Search for the cell housing the specified text and yield its (X, Y) center coordinate. 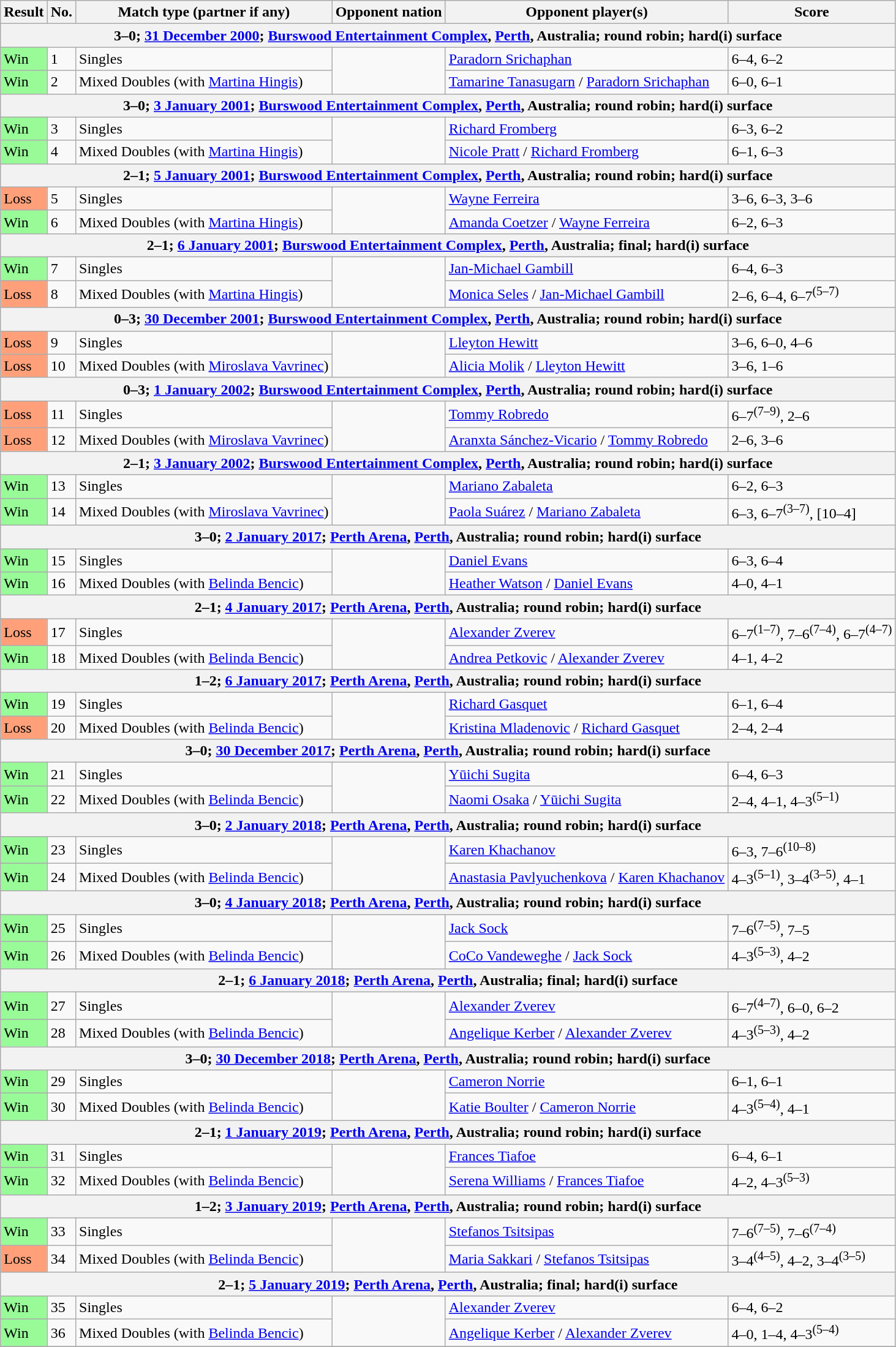
Alicia Molik / Lleyton Hewitt (587, 366)
6–0, 6–1 (812, 82)
22 (61, 800)
6–3, 7–6(10–8) (812, 850)
Frances Tiafoe (587, 1156)
15 (61, 560)
4 (61, 152)
36 (61, 1333)
Lleyton Hewitt (587, 342)
Jack Sock (587, 929)
17 (61, 632)
6–3, 6–7(3–7), [10–4] (812, 512)
27 (61, 1006)
8 (61, 294)
6–4, 6–1 (812, 1156)
26 (61, 956)
33 (61, 1231)
16 (61, 584)
4–3(5–4), 4–1 (812, 1107)
CoCo Vandeweghe / Jack Sock (587, 956)
Score (812, 12)
0–3; 1 January 2002; Burswood Entertainment Complex, Perth, Australia; round robin; hard(i) surface (448, 389)
3–0; 2 January 2018; Perth Arena, Perth, Australia; round robin; hard(i) surface (448, 824)
2–1; 5 January 2019; Perth Arena, Perth, Australia; final; hard(i) surface (448, 1284)
23 (61, 850)
1–2; 6 January 2017; Perth Arena, Perth, Australia; round robin; hard(i) surface (448, 681)
Aranxta Sánchez-Vicario / Tommy Robredo (587, 440)
25 (61, 929)
Amanda Coetzer / Wayne Ferreira (587, 222)
2–1; 6 January 2001; Burswood Entertainment Complex, Perth, Australia; final; hard(i) surface (448, 245)
31 (61, 1156)
7–6(7–5), 7–6(7–4) (812, 1231)
3–0; 4 January 2018; Perth Arena, Perth, Australia; round robin; hard(i) surface (448, 903)
No. (61, 12)
Tommy Robredo (587, 414)
Daniel Evans (587, 560)
Katie Boulter / Cameron Norrie (587, 1107)
6–7(4–7), 6–0, 6–2 (812, 1006)
Monica Seles / Jan-Michael Gambill (587, 294)
2–1; 3 January 2002; Burswood Entertainment Complex, Perth, Australia; round robin; hard(i) surface (448, 463)
11 (61, 414)
19 (61, 704)
1–2; 3 January 2019; Perth Arena, Perth, Australia; round robin; hard(i) surface (448, 1206)
21 (61, 774)
Nicole Pratt / Richard Fromberg (587, 152)
3–6, 6–3, 3–6 (812, 198)
6–1, 6–3 (812, 152)
Naomi Osaka / Yūichi Sugita (587, 800)
6–7(1–7), 7–6(7–4), 6–7(4–7) (812, 632)
Stefanos Tsitsipas (587, 1231)
3–0; 30 December 2017; Perth Arena, Perth, Australia; round robin; hard(i) surface (448, 751)
4–1, 4–2 (812, 657)
Match type (partner if any) (205, 12)
30 (61, 1107)
3–0; 2 January 2017; Perth Arena, Perth, Australia; round robin; hard(i) surface (448, 537)
Tamarine Tanasugarn / Paradorn Srichaphan (587, 82)
24 (61, 877)
2–6, 3–6 (812, 440)
4–0, 4–1 (812, 584)
2 (61, 82)
Heather Watson / Daniel Evans (587, 584)
3–4(4–5), 4–2, 3–4(3–5) (812, 1259)
Yūichi Sugita (587, 774)
14 (61, 512)
28 (61, 1033)
7 (61, 268)
2–1; 1 January 2019; Perth Arena, Perth, Australia; round robin; hard(i) surface (448, 1133)
4–3(5–1), 3–4(3–5), 4–1 (812, 877)
Wayne Ferreira (587, 198)
Richard Fromberg (587, 129)
Maria Sakkari / Stefanos Tsitsipas (587, 1259)
3 (61, 129)
Richard Gasquet (587, 704)
7–6(7–5), 7–5 (812, 929)
Opponent nation (388, 12)
3–0; 30 December 2018; Perth Arena, Perth, Australia; round robin; hard(i) surface (448, 1058)
2–1; 6 January 2018; Perth Arena, Perth, Australia; final; hard(i) surface (448, 981)
Karen Khachanov (587, 850)
2–1; 4 January 2017; Perth Arena, Perth, Australia; round robin; hard(i) surface (448, 607)
6–1, 6–4 (812, 704)
6 (61, 222)
10 (61, 366)
Cameron Norrie (587, 1082)
2–4, 4–1, 4–3(5–1) (812, 800)
Paola Suárez / Mariano Zabaleta (587, 512)
9 (61, 342)
4–2, 4–3(5–3) (812, 1181)
3–0; 3 January 2001; Burswood Entertainment Complex, Perth, Australia; round robin; hard(i) surface (448, 105)
2–6, 6–4, 6–7(5–7) (812, 294)
Paradorn Srichaphan (587, 59)
32 (61, 1181)
34 (61, 1259)
2–4, 2–4 (812, 728)
4–0, 1–4, 4–3(5–4) (812, 1333)
Result (24, 12)
18 (61, 657)
Mariano Zabaleta (587, 486)
3–6, 1–6 (812, 366)
Opponent player(s) (587, 12)
Kristina Mladenovic / Richard Gasquet (587, 728)
Jan-Michael Gambill (587, 268)
12 (61, 440)
Anastasia Pavlyuchenkova / Karen Khachanov (587, 877)
0–3; 30 December 2001; Burswood Entertainment Complex, Perth, Australia; round robin; hard(i) surface (448, 319)
5 (61, 198)
3–0; 31 December 2000; Burswood Entertainment Complex, Perth, Australia; round robin; hard(i) surface (448, 36)
35 (61, 1307)
20 (61, 728)
6–1, 6–1 (812, 1082)
2–1; 5 January 2001; Burswood Entertainment Complex, Perth, Australia; round robin; hard(i) surface (448, 175)
6–3, 6–2 (812, 129)
3–6, 6–0, 4–6 (812, 342)
13 (61, 486)
6–3, 6–4 (812, 560)
29 (61, 1082)
6–7(7–9), 2–6 (812, 414)
Serena Williams / Frances Tiafoe (587, 1181)
Andrea Petkovic / Alexander Zverev (587, 657)
1 (61, 59)
